Return (x, y) of the center of cell containing provided text 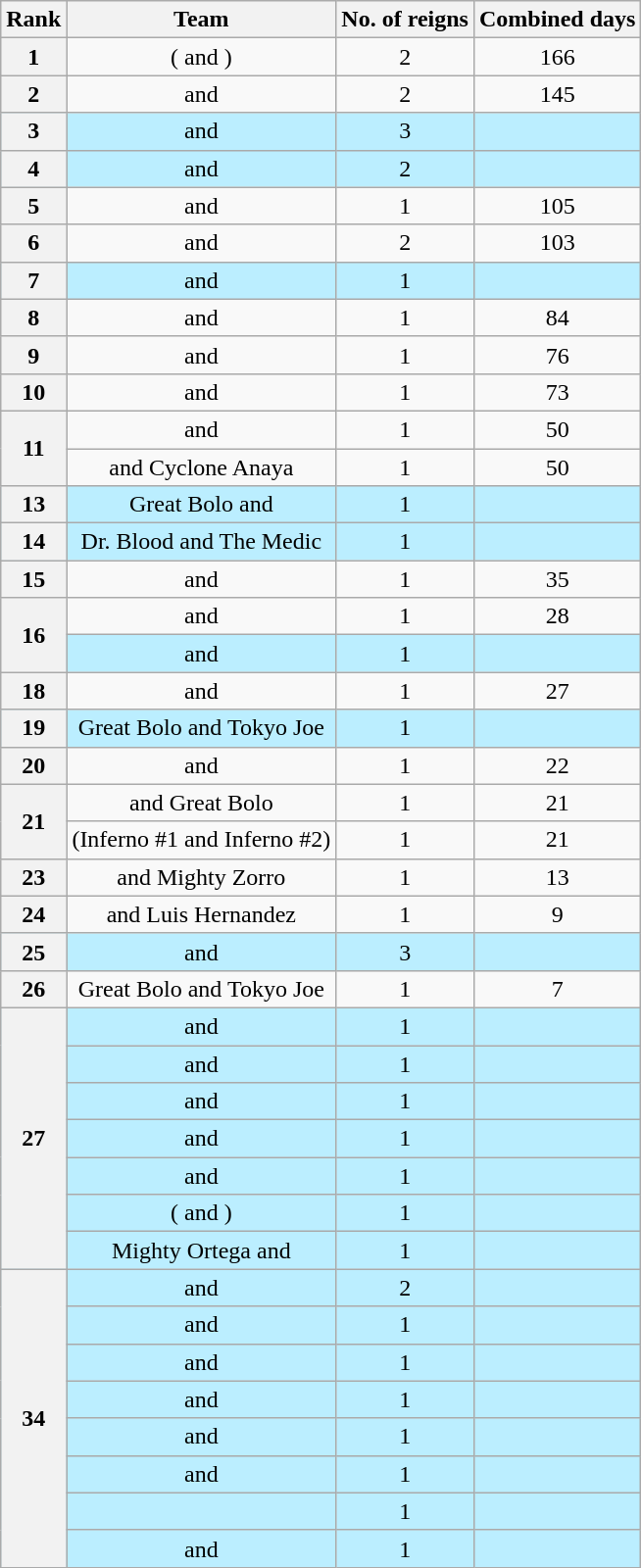
Team (202, 20)
and Cyclone Anaya (202, 467)
103 (557, 243)
14 (33, 542)
16 (33, 635)
Rank (33, 20)
145 (557, 94)
34 (33, 1418)
19 (33, 728)
166 (557, 57)
28 (557, 616)
6 (33, 243)
76 (557, 355)
20 (33, 765)
18 (33, 691)
15 (33, 579)
Combined days (557, 20)
73 (557, 392)
and Mighty Zorro (202, 877)
(Inferno #1 and Inferno #2) (202, 840)
35 (557, 579)
25 (33, 952)
No. of reigns (406, 20)
10 (33, 392)
22 (557, 765)
Mighty Ortega and (202, 1250)
Great Bolo and (202, 505)
84 (557, 318)
Dr. Blood and The Medic (202, 542)
4 (33, 169)
23 (33, 877)
11 (33, 448)
8 (33, 318)
and Luis Hernandez (202, 914)
5 (33, 206)
24 (33, 914)
105 (557, 206)
26 (33, 989)
and Great Bolo (202, 803)
